Find where the given text appears and provide that cell's center as (X, Y) coordinate. 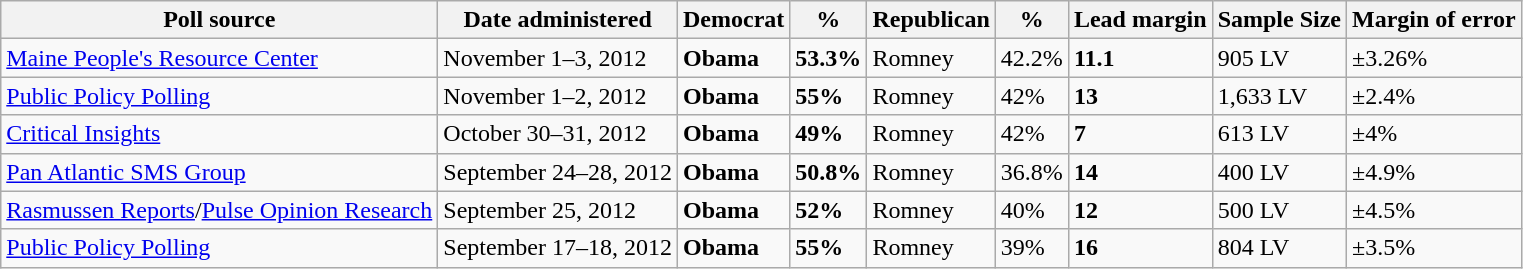
52% (828, 210)
11.1 (1140, 58)
50.8% (828, 172)
November 1–3, 2012 (558, 58)
13 (1140, 96)
16 (1140, 248)
49% (828, 134)
±2.4% (1434, 96)
42.2% (1032, 58)
12 (1140, 210)
804 LV (1279, 248)
Sample Size (1279, 20)
±4.9% (1434, 172)
Pan Atlantic SMS Group (220, 172)
613 LV (1279, 134)
±4% (1434, 134)
November 1–2, 2012 (558, 96)
39% (1032, 248)
500 LV (1279, 210)
7 (1140, 134)
Lead margin (1140, 20)
Maine People's Resource Center (220, 58)
Rasmussen Reports/Pulse Opinion Research (220, 210)
400 LV (1279, 172)
September 24–28, 2012 (558, 172)
Poll source (220, 20)
53.3% (828, 58)
905 LV (1279, 58)
September 25, 2012 (558, 210)
Margin of error (1434, 20)
1,633 LV (1279, 96)
Critical Insights (220, 134)
September 17–18, 2012 (558, 248)
Democrat (733, 20)
Republican (931, 20)
±4.5% (1434, 210)
±3.26% (1434, 58)
October 30–31, 2012 (558, 134)
14 (1140, 172)
36.8% (1032, 172)
±3.5% (1434, 248)
Date administered (558, 20)
40% (1032, 210)
